Search for the cell housing the specified text and yield its (X, Y) center coordinate. 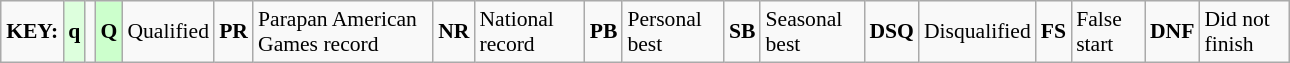
NR (454, 32)
PB (604, 32)
Parapan American Games record (343, 32)
False start (1108, 32)
Disqualified (978, 32)
Qualified (168, 32)
Personal best (673, 32)
KEY: (32, 32)
q (74, 32)
Did not finish (1244, 32)
PR (234, 32)
DSQ (892, 32)
Seasonal best (812, 32)
National record (529, 32)
FS (1054, 32)
DNF (1172, 32)
SB (742, 32)
Q (108, 32)
